Return the [X, Y] coordinate for the center point of the cell that contains the specified text.  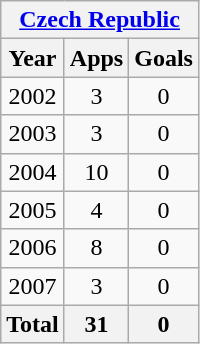
2007 [33, 286]
2004 [33, 172]
2002 [33, 96]
Apps [96, 58]
Czech Republic [100, 20]
10 [96, 172]
Year [33, 58]
31 [96, 324]
4 [96, 210]
2006 [33, 248]
Goals [164, 58]
2003 [33, 134]
Total [33, 324]
2005 [33, 210]
8 [96, 248]
